Locate the cell with the specified text and output its (X, Y) center coordinate. 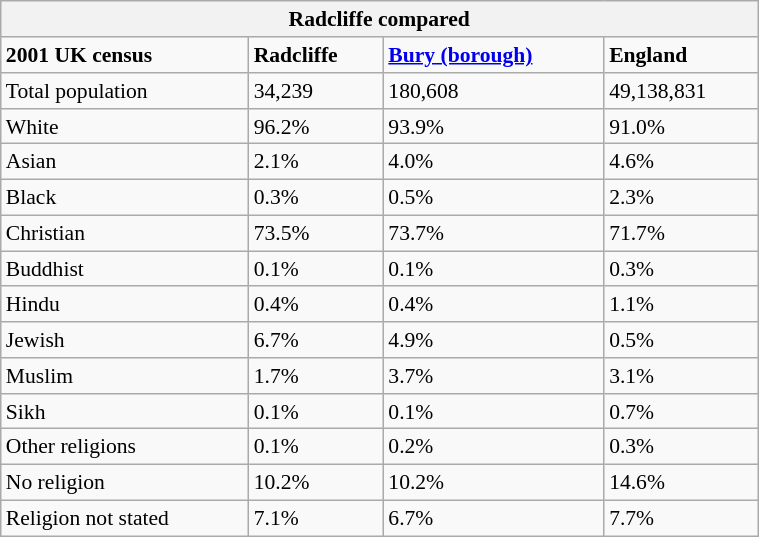
73.7% (494, 233)
No religion (125, 482)
96.2% (316, 126)
3.1% (681, 376)
2.3% (681, 197)
4.6% (681, 162)
Other religions (125, 447)
Asian (125, 162)
1.7% (316, 376)
Buddhist (125, 269)
Total population (125, 91)
34,239 (316, 91)
4.0% (494, 162)
3.7% (494, 376)
49,138,831 (681, 91)
Radcliffe (316, 55)
Christian (125, 233)
White (125, 126)
0.2% (494, 447)
Religion not stated (125, 518)
Radcliffe compared (380, 19)
180,608 (494, 91)
Hindu (125, 304)
71.7% (681, 233)
91.0% (681, 126)
73.5% (316, 233)
2001 UK census (125, 55)
7.1% (316, 518)
93.9% (494, 126)
Black (125, 197)
14.6% (681, 482)
Sikh (125, 411)
7.7% (681, 518)
Bury (borough) (494, 55)
2.1% (316, 162)
4.9% (494, 340)
Muslim (125, 376)
Jewish (125, 340)
England (681, 55)
0.7% (681, 411)
1.1% (681, 304)
